Pinpoint the cell where the given text exists, returning its (x, y) midpoint coordinate. 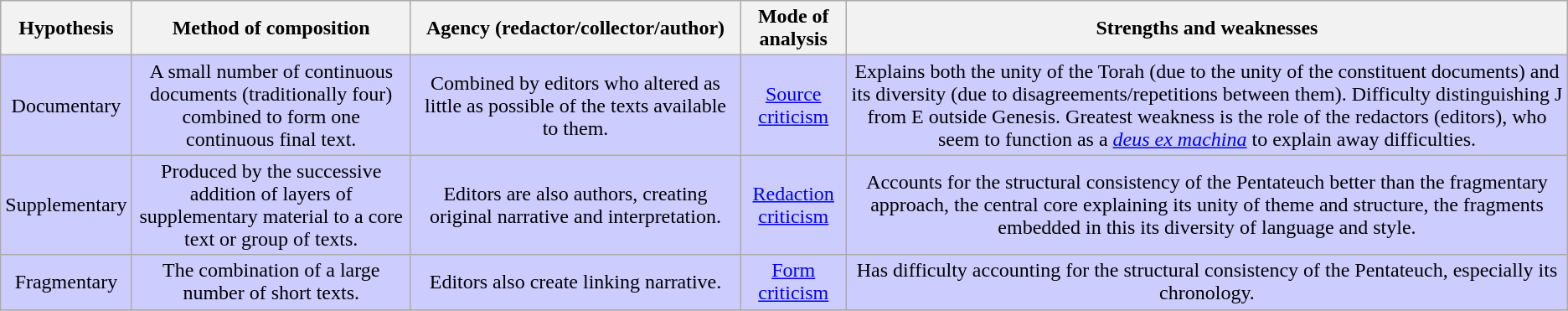
Method of composition (271, 29)
Editors are also authors, creating original narrative and interpretation. (575, 205)
Mode of analysis (794, 29)
Editors also create linking narrative. (575, 282)
Redaction criticism (794, 205)
A small number of continuous documents (traditionally four) combined to form one continuous final text. (271, 106)
Has difficulty accounting for the structural consistency of the Pentateuch, especially its chronology. (1208, 282)
Fragmentary (66, 282)
Hypothesis (66, 29)
Documentary (66, 106)
Source criticism (794, 106)
Agency (redactor/collector/author) (575, 29)
The combination of a large number of short texts. (271, 282)
Produced by the successive addition of layers of supplementary material to a core text or group of texts. (271, 205)
Supplementary (66, 205)
Form criticism (794, 282)
Combined by editors who altered as little as possible of the texts available to them. (575, 106)
Strengths and weaknesses (1208, 29)
